Capture the cell that displays the provided text and extract its [x, y] central coordinate. 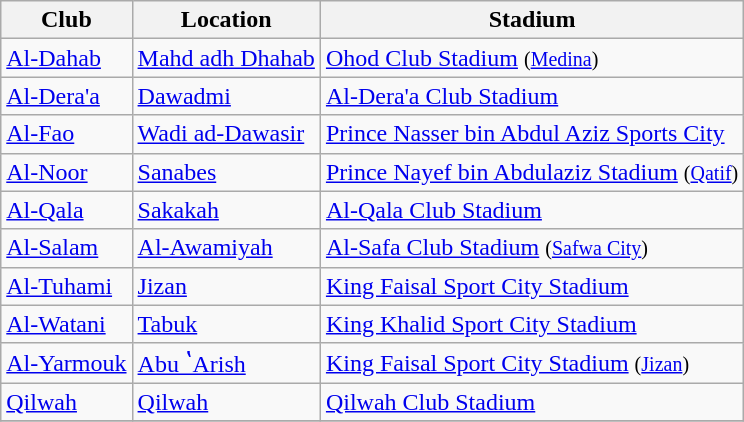
Al-Awamiyah [226, 248]
Sakakah [226, 210]
Al-Dahab [66, 58]
Club [66, 20]
Al-Noor [66, 172]
Dawadmi [226, 96]
Al-Watani [66, 324]
Al-Tuhami [66, 286]
Wadi ad-Dawasir [226, 134]
Abu ʽArish [226, 363]
Prince Nasser bin Abdul Aziz Sports City [532, 134]
King Faisal Sport City Stadium (Jizan) [532, 363]
Ohod Club Stadium (Medina) [532, 58]
Al-Safa Club Stadium (Safwa City) [532, 248]
Tabuk [226, 324]
Jizan [226, 286]
Sanabes [226, 172]
Al-Dera'a [66, 96]
Al-Fao [66, 134]
King Khalid Sport City Stadium [532, 324]
Al-Qala [66, 210]
King Faisal Sport City Stadium [532, 286]
Al-Salam [66, 248]
Al-Dera'a Club Stadium [532, 96]
Al-Qala Club Stadium [532, 210]
Stadium [532, 20]
Prince Nayef bin Abdulaziz Stadium (Qatif) [532, 172]
Location [226, 20]
Mahd adh Dhahab [226, 58]
Qilwah Club Stadium [532, 402]
Al-Yarmouk [66, 363]
